Provide the (x, y) coordinate of the cell's center where the given text is located.  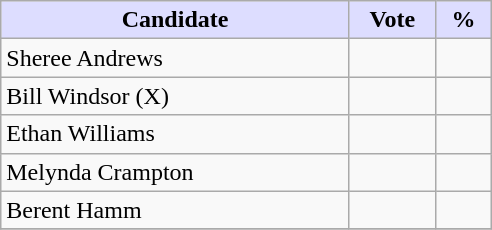
Melynda Crampton (176, 172)
Berent Hamm (176, 210)
Vote (392, 20)
% (463, 20)
Ethan Williams (176, 134)
Candidate (176, 20)
Bill Windsor (X) (176, 96)
Sheree Andrews (176, 58)
